Determine the (x, y) coordinate at the center of the cell enclosing the given text.  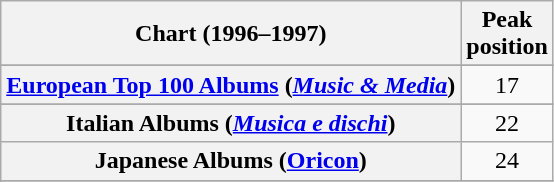
Italian Albums (Musica e dischi) (231, 123)
Chart (1996–1997) (231, 34)
European Top 100 Albums (Music & Media) (231, 85)
Japanese Albums (Oricon) (231, 161)
22 (507, 123)
17 (507, 85)
24 (507, 161)
Peakposition (507, 34)
